Scan for the cell matching the given text and deliver its [X, Y] coordinate at center. 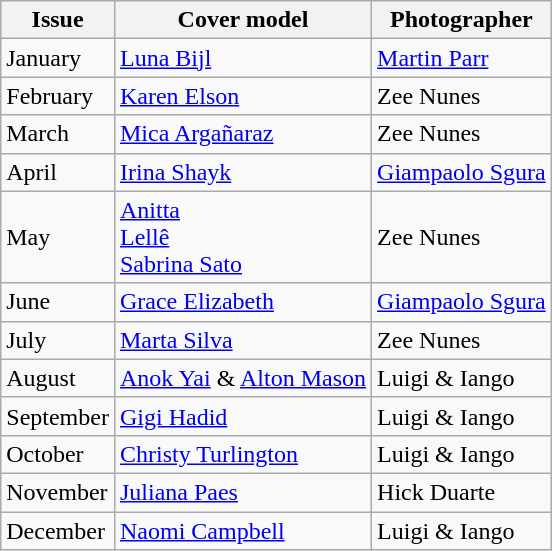
October [58, 454]
Photographer [462, 20]
Gigi Hadid [242, 416]
December [58, 531]
Irina Shayk [242, 172]
Luna Bijl [242, 58]
September [58, 416]
Cover model [242, 20]
July [58, 340]
May [58, 237]
January [58, 58]
Issue [58, 20]
Martin Parr [462, 58]
AnittaLellêSabrina Sato [242, 237]
February [58, 96]
Naomi Campbell [242, 531]
Anok Yai & Alton Mason [242, 378]
Grace Elizabeth [242, 302]
Mica Argañaraz [242, 134]
June [58, 302]
Hick Duarte [462, 492]
Marta Silva [242, 340]
April [58, 172]
Christy Turlington [242, 454]
August [58, 378]
November [58, 492]
Karen Elson [242, 96]
Juliana Paes [242, 492]
March [58, 134]
